Determine the [X, Y] coordinate at the center of the cell enclosing the given text.  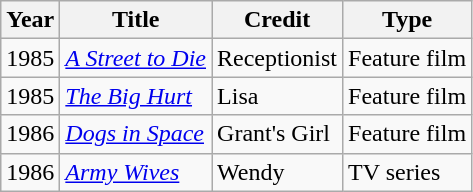
Title [136, 20]
Lisa [278, 96]
TV series [408, 172]
Wendy [278, 172]
Army Wives [136, 172]
Year [30, 20]
Grant's Girl [278, 134]
Credit [278, 20]
Dogs in Space [136, 134]
The Big Hurt [136, 96]
Type [408, 20]
A Street to Die [136, 58]
Receptionist [278, 58]
